Detect which cell encompasses the target text, then output its [X, Y] center coordinate. 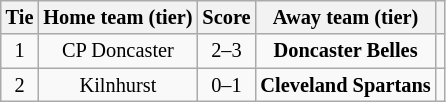
0–1 [226, 85]
Cleveland Spartans [345, 85]
1 [20, 51]
Score [226, 17]
CP Doncaster [118, 51]
Kilnhurst [118, 85]
Away team (tier) [345, 17]
Home team (tier) [118, 17]
2–3 [226, 51]
2 [20, 85]
Doncaster Belles [345, 51]
Tie [20, 17]
